Output the [X, Y] coordinate of the center of the cell containing the given text.  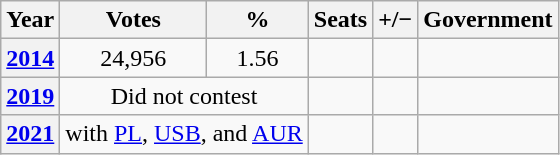
with PL, USB, and AUR [184, 134]
Did not contest [184, 96]
24,956 [134, 58]
2019 [30, 96]
% [258, 20]
Government [488, 20]
2021 [30, 134]
+/− [396, 20]
1.56 [258, 58]
Seats [340, 20]
Votes [134, 20]
Year [30, 20]
2014 [30, 58]
